Return the (X, Y) coordinate for the center point of the cell that contains the specified text.  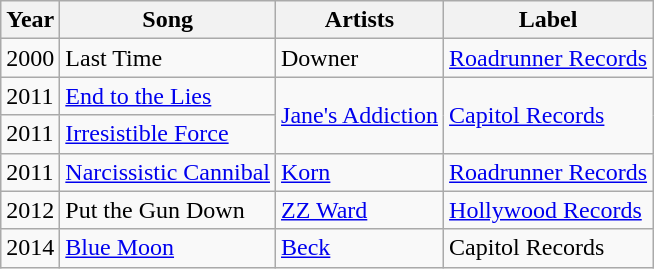
2014 (30, 248)
Put the Gun Down (168, 210)
Blue Moon (168, 248)
Year (30, 20)
End to the Lies (168, 96)
Korn (360, 172)
Downer (360, 58)
2000 (30, 58)
Irresistible Force (168, 134)
2012 (30, 210)
Jane's Addiction (360, 115)
Narcissistic Cannibal (168, 172)
Artists (360, 20)
Label (548, 20)
Beck (360, 248)
ZZ Ward (360, 210)
Hollywood Records (548, 210)
Song (168, 20)
Last Time (168, 58)
